Scan for the cell matching the given text and deliver its [x, y] coordinate at center. 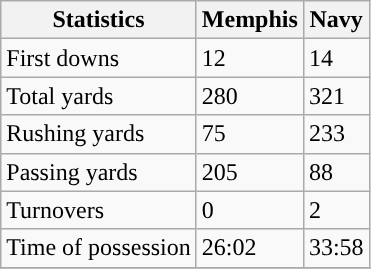
Navy [336, 20]
Statistics [99, 20]
Passing yards [99, 172]
321 [336, 96]
75 [250, 134]
280 [250, 96]
First downs [99, 58]
Memphis [250, 20]
14 [336, 58]
26:02 [250, 248]
Time of possession [99, 248]
33:58 [336, 248]
0 [250, 210]
88 [336, 172]
2 [336, 210]
205 [250, 172]
Turnovers [99, 210]
Rushing yards [99, 134]
233 [336, 134]
Total yards [99, 96]
12 [250, 58]
